For the text-containing cell, return its midpoint in [X, Y] coordinate format. 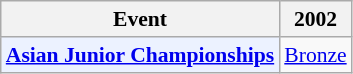
Event [140, 19]
Bronze [315, 55]
2002 [315, 19]
Asian Junior Championships [140, 55]
